Determine the (X, Y) coordinate at the center of the cell enclosing the given text.  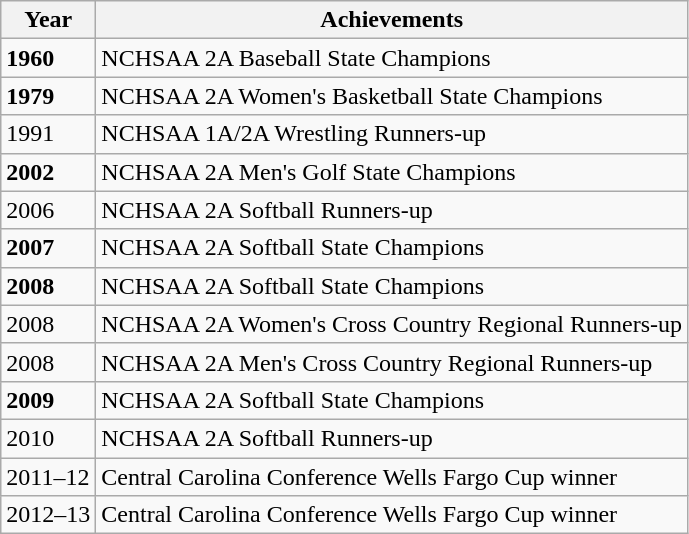
1991 (48, 134)
2012–13 (48, 515)
NCHSAA 2A Men's Cross Country Regional Runners-up (392, 362)
NCHSAA 2A Baseball State Champions (392, 58)
2011–12 (48, 477)
Year (48, 20)
2007 (48, 248)
NCHSAA 1A/2A Wrestling Runners-up (392, 134)
1979 (48, 96)
NCHSAA 2A Women's Basketball State Champions (392, 96)
NCHSAA 2A Men's Golf State Champions (392, 172)
1960 (48, 58)
Achievements (392, 20)
2006 (48, 210)
2010 (48, 438)
2009 (48, 400)
2002 (48, 172)
NCHSAA 2A Women's Cross Country Regional Runners-up (392, 324)
